Locate the cell with the specified text and output its (X, Y) center coordinate. 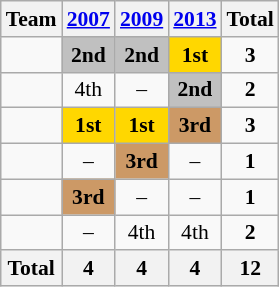
2007 (88, 19)
Team (32, 19)
12 (250, 269)
2009 (142, 19)
2013 (194, 19)
